Extract the (x, y) coordinate from the center of the cell holding the provided text.  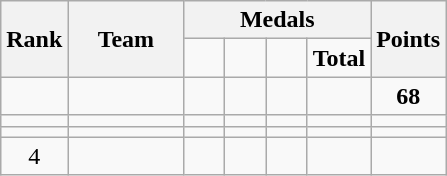
68 (408, 96)
4 (34, 156)
Total (339, 58)
Points (408, 39)
Medals (278, 20)
Team (126, 39)
Rank (34, 39)
